From the cell containing the given text, extract its center point as (X, Y) coordinate. 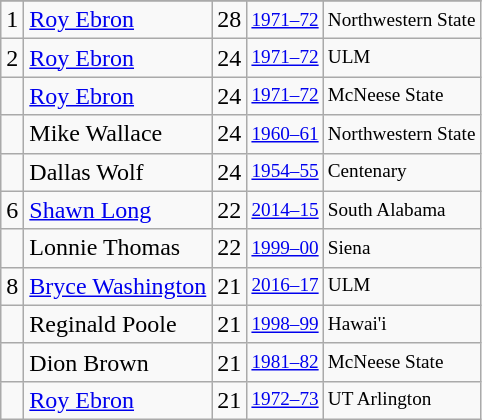
2014–15 (285, 210)
Centenary (402, 172)
UT Arlington (402, 400)
Bryce Washington (118, 286)
1954–55 (285, 172)
Lonnie Thomas (118, 248)
Reginald Poole (118, 324)
6 (12, 210)
Mike Wallace (118, 134)
1998–99 (285, 324)
1960–61 (285, 134)
Hawai'i (402, 324)
1972–73 (285, 400)
2016–17 (285, 286)
Dallas Wolf (118, 172)
28 (230, 20)
1981–82 (285, 362)
South Alabama (402, 210)
8 (12, 286)
1 (12, 20)
Dion Brown (118, 362)
1999–00 (285, 248)
2 (12, 58)
Siena (402, 248)
Shawn Long (118, 210)
